Capture the cell that displays the provided text and extract its [x, y] central coordinate. 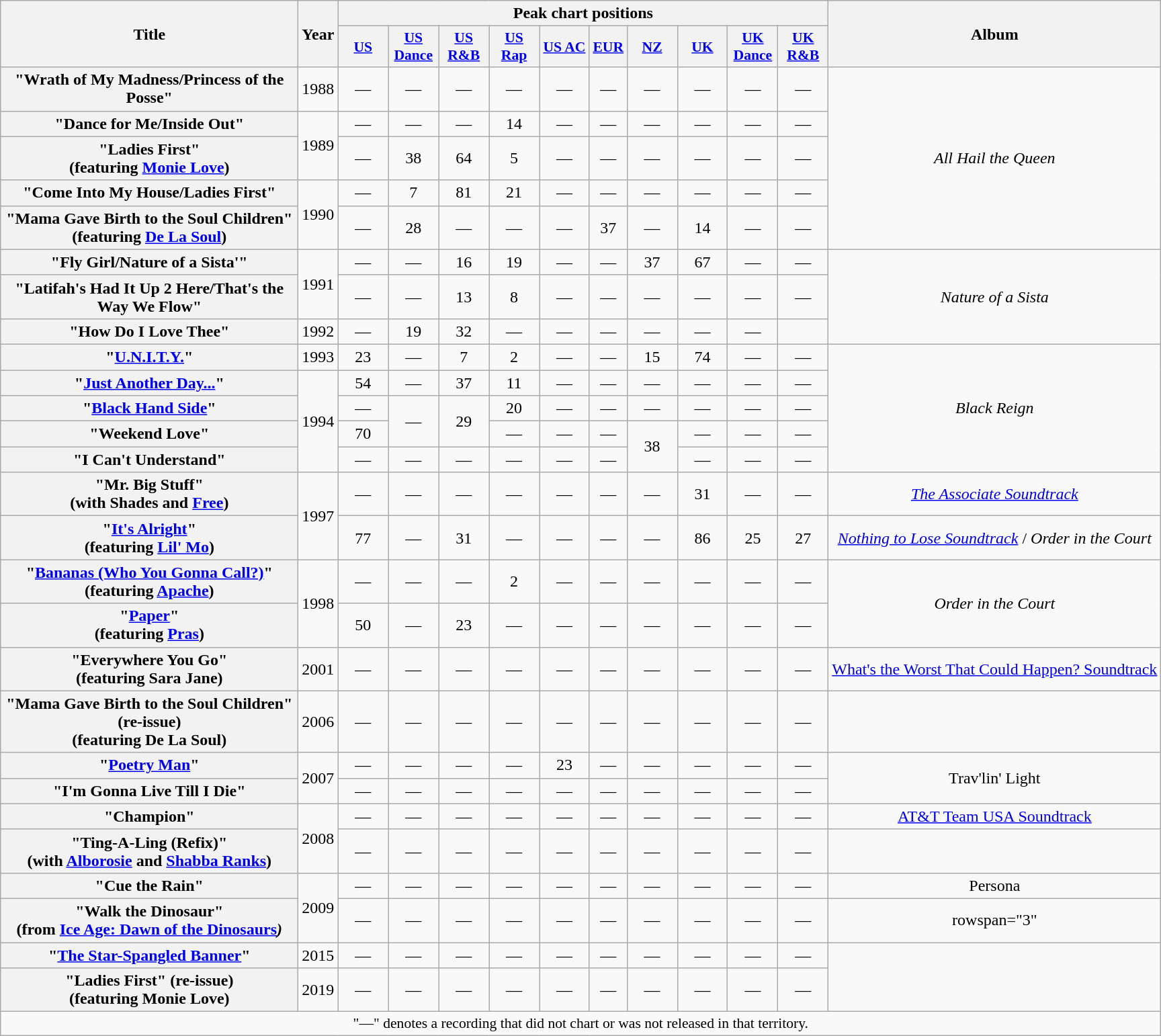
2007 [318, 778]
"Come Into My House/Ladies First" [149, 193]
"Fly Girl/Nature of a Sista'" [149, 262]
70 [363, 434]
Nothing to Lose Soundtrack / Order in the Court [994, 537]
AT&T Team USA Soundtrack [994, 816]
13 [464, 297]
"U.N.I.T.Y." [149, 357]
81 [464, 193]
15 [652, 357]
27 [804, 537]
28 [414, 227]
"The Star-Spangled Banner" [149, 955]
UK [703, 47]
"—" denotes a recording that did not chart or was not released in that territory. [580, 1024]
5 [515, 159]
86 [703, 537]
"Just Another Day..." [149, 382]
11 [515, 382]
74 [703, 357]
8 [515, 297]
"Black Hand Side" [149, 408]
"Weekend Love" [149, 434]
US Dance [414, 47]
"Poetry Man" [149, 765]
1989 [318, 145]
1991 [318, 284]
29 [464, 421]
"Dance for Me/Inside Out" [149, 124]
Black Reign [994, 408]
1992 [318, 331]
"Walk the Dinosaur"(from Ice Age: Dawn of the Dinosaurs) [149, 920]
Peak chart positions [583, 13]
"Bananas (Who You Gonna Call?)"(featuring Apache) [149, 582]
32 [464, 331]
"It's Alright"(featuring Lil' Mo) [149, 537]
"How Do I Love Thee" [149, 331]
20 [515, 408]
1993 [318, 357]
"Paper"(featuring Pras) [149, 625]
UK R&B [804, 47]
"Ladies First" (re-issue)(featuring Monie Love) [149, 990]
1988 [318, 89]
1994 [318, 421]
"Latifah's Had It Up 2 Here/That's the Way We Flow" [149, 297]
"Ting-A-Ling (Refix)"(with Alborosie and Shabba Ranks) [149, 851]
1997 [318, 516]
All Hail the Queen [994, 159]
25 [752, 537]
"I Can't Understand" [149, 460]
"Ladies First"(featuring Monie Love) [149, 159]
50 [363, 625]
US R&B [464, 47]
"Champion" [149, 816]
EUR [608, 47]
2006 [318, 722]
1990 [318, 215]
What's the Worst That Could Happen? Soundtrack [994, 669]
"Mama Gave Birth to the Soul Children" (re-issue)(featuring De La Soul) [149, 722]
The Associate Soundtrack [994, 494]
54 [363, 382]
Order in the Court [994, 603]
"I'm Gonna Live Till I Die" [149, 791]
77 [363, 537]
"Cue the Rain" [149, 886]
2019 [318, 990]
1998 [318, 603]
NZ [652, 47]
2008 [318, 838]
rowspan="3" [994, 920]
21 [515, 193]
UK Dance [752, 47]
"Everywhere You Go"(featuring Sara Jane) [149, 669]
2009 [318, 907]
Nature of a Sista [994, 297]
2001 [318, 669]
Album [994, 34]
16 [464, 262]
"Mama Gave Birth to the Soul Children"(featuring De La Soul) [149, 227]
67 [703, 262]
"Mr. Big Stuff"(with Shades and Free) [149, 494]
Title [149, 34]
Trav'lin' Light [994, 778]
2015 [318, 955]
64 [464, 159]
US AC [564, 47]
US [363, 47]
US Rap [515, 47]
Year [318, 34]
"Wrath of My Madness/Princess of the Posse" [149, 89]
Persona [994, 886]
